Detect which cell encompasses the target text, then output its [x, y] center coordinate. 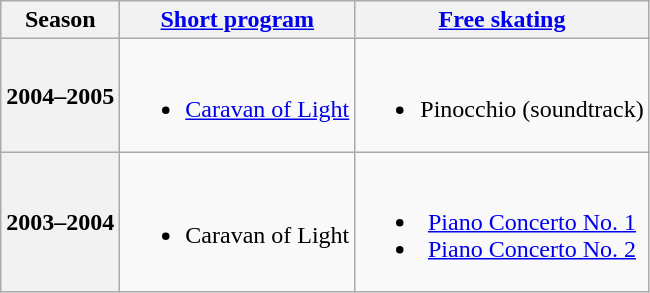
Season [60, 20]
2003–2004 [60, 222]
Pinocchio (soundtrack) [502, 96]
Short program [238, 20]
Free skating [502, 20]
2004–2005 [60, 96]
Piano Concerto No. 1 Piano Concerto No. 2 [502, 222]
